Locate the cell with the specified text and output its (X, Y) center coordinate. 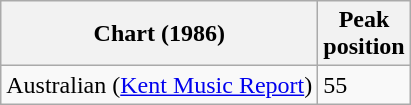
55 (364, 85)
Peakposition (364, 34)
Chart (1986) (160, 34)
Australian (Kent Music Report) (160, 85)
